Identify which cell holds the provided text, then report its (x, y) central coordinate. 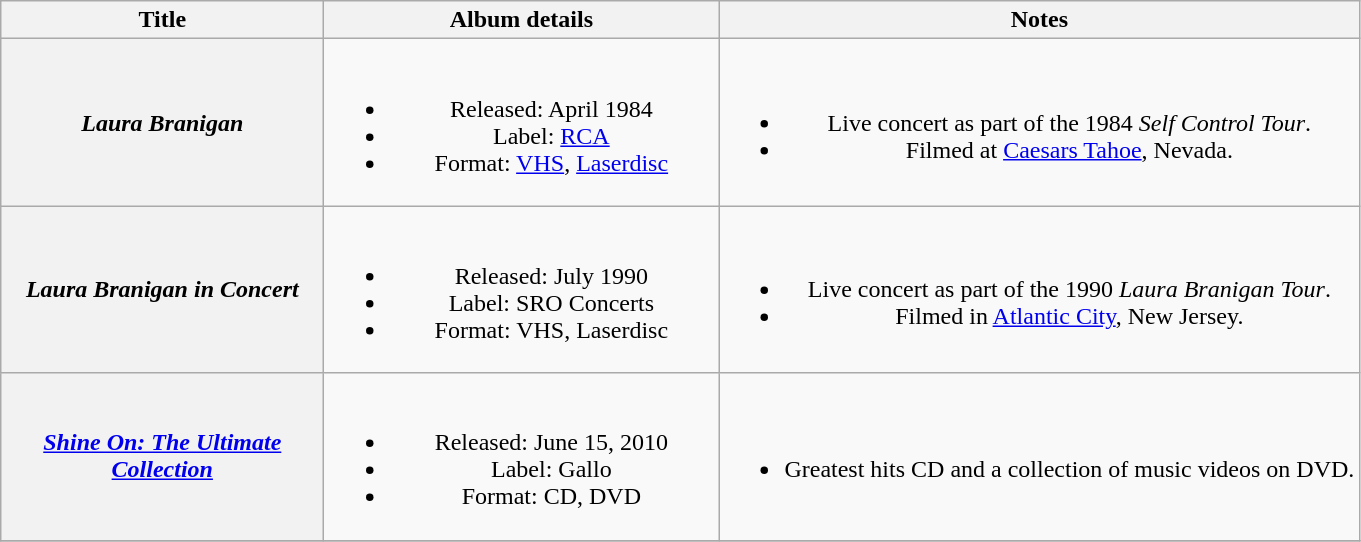
Live concert as part of the 1990 Laura Branigan Tour.Filmed in Atlantic City, New Jersey. (1040, 290)
Title (162, 20)
Released: April 1984Label: RCAFormat: VHS, Laserdisc (522, 122)
Live concert as part of the 1984 Self Control Tour.Filmed at Caesars Tahoe, Nevada. (1040, 122)
Album details (522, 20)
Released: July 1990Label: SRO ConcertsFormat: VHS, Laserdisc (522, 290)
Released: June 15, 2010Label: GalloFormat: CD, DVD (522, 456)
Laura Branigan (162, 122)
Notes (1040, 20)
Shine On: The Ultimate Collection (162, 456)
Laura Branigan in Concert (162, 290)
Greatest hits CD and a collection of music videos on DVD. (1040, 456)
